Capture the cell that displays the provided text and extract its (x, y) central coordinate. 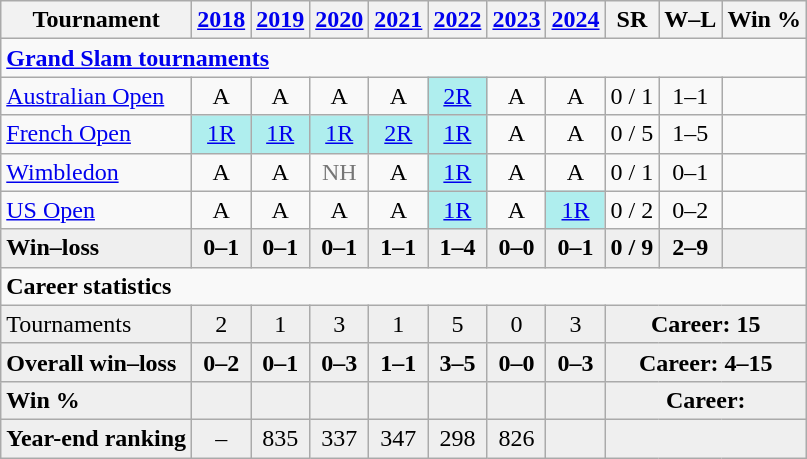
2–9 (690, 248)
337 (340, 438)
2021 (398, 20)
5 (458, 324)
3–5 (458, 362)
Tournament (96, 20)
Year-end ranking (96, 438)
1–5 (690, 134)
2020 (340, 20)
Tournaments (96, 324)
French Open (96, 134)
2018 (222, 20)
826 (516, 438)
347 (398, 438)
Career statistics (404, 286)
2 (222, 324)
Overall win–loss (96, 362)
Wimbledon (96, 172)
0 / 5 (632, 134)
Career: 4–15 (706, 362)
2024 (576, 20)
W–L (690, 20)
Australian Open (96, 96)
Career: (706, 400)
Career: 15 (706, 324)
2019 (280, 20)
2023 (516, 20)
Win–loss (96, 248)
– (222, 438)
1–4 (458, 248)
0 (516, 324)
835 (280, 438)
298 (458, 438)
NH (340, 172)
US Open (96, 210)
2022 (458, 20)
Grand Slam tournaments (404, 58)
SR (632, 20)
0 / 9 (632, 248)
0 / 2 (632, 210)
